From the cell containing the given text, extract its center point as [x, y] coordinate. 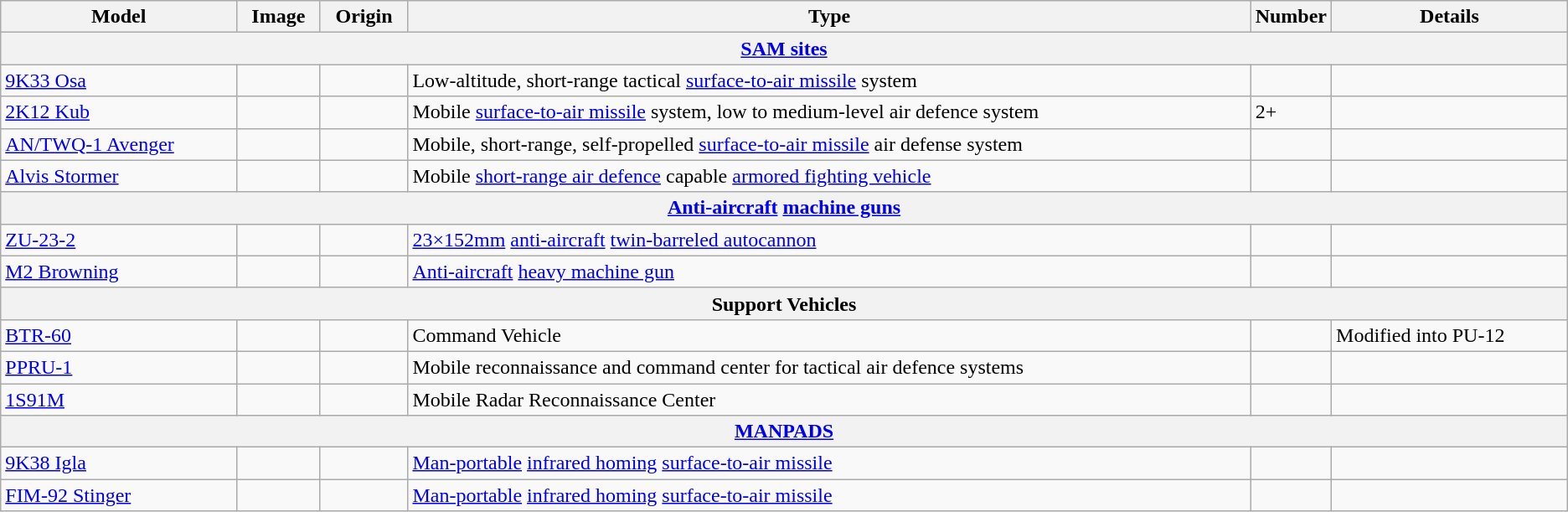
23×152mm anti-aircraft twin-barreled autocannon [829, 240]
Low-altitude, short-range tactical surface-to-air missile system [829, 80]
Anti-aircraft machine guns [784, 208]
Support Vehicles [784, 303]
1S91M [119, 400]
SAM sites [784, 49]
Mobile Radar Reconnaissance Center [829, 400]
9K38 Igla [119, 463]
ZU-23-2 [119, 240]
Origin [364, 17]
Mobile, short-range, self-propelled surface-to-air missile air defense system [829, 144]
Number [1291, 17]
9K33 Osa [119, 80]
Alvis Stormer [119, 176]
Anti-aircraft heavy machine gun [829, 272]
Mobile short-range air defence capable armored fighting vehicle [829, 176]
Mobile reconnaissance and command center for tactical air defence systems [829, 367]
MANPADS [784, 432]
Model [119, 17]
Image [278, 17]
M2 Browning [119, 272]
Details [1450, 17]
2+ [1291, 112]
PPRU-1 [119, 367]
Modified into PU-12 [1450, 335]
Mobile surface-to-air missile system, low to medium-level air defence system [829, 112]
FIM-92 Stinger [119, 495]
BTR-60 [119, 335]
Type [829, 17]
2K12 Kub [119, 112]
AN/TWQ-1 Avenger [119, 144]
Command Vehicle [829, 335]
